Provide the [X, Y] coordinate of the cell's center where the given text is located.  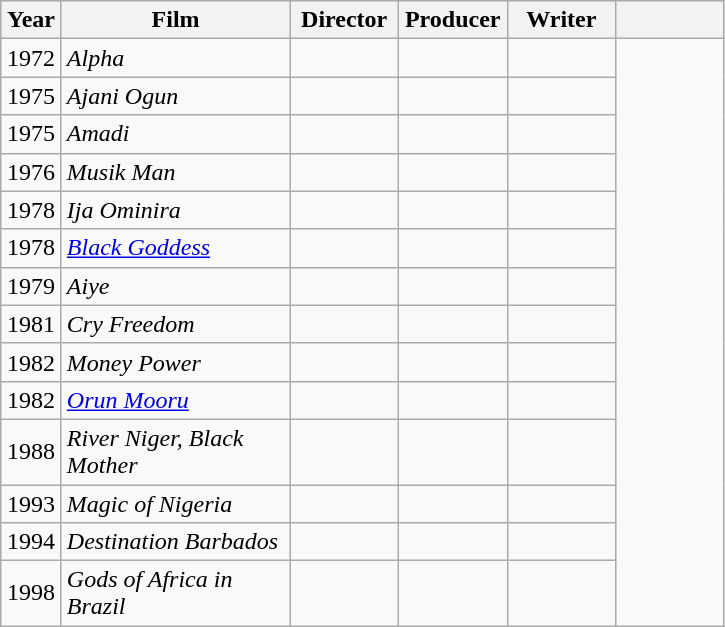
Film [176, 20]
Writer [562, 20]
Cry Freedom [176, 324]
1998 [32, 594]
River Niger, Black Mother [176, 452]
Ajani Ogun [176, 96]
1988 [32, 452]
Director [344, 20]
Ija Ominira [176, 210]
Alpha [176, 58]
1979 [32, 286]
Musik Man [176, 172]
1976 [32, 172]
Amadi [176, 134]
Destination Barbados [176, 542]
Orun Mooru [176, 400]
Year [32, 20]
1981 [32, 324]
1993 [32, 503]
Money Power [176, 362]
1994 [32, 542]
Black Goddess [176, 248]
Gods of Africa in Brazil [176, 594]
Aiye [176, 286]
1972 [32, 58]
Producer [452, 20]
Magic of Nigeria [176, 503]
